Pinpoint the cell where the given text exists, returning its [X, Y] midpoint coordinate. 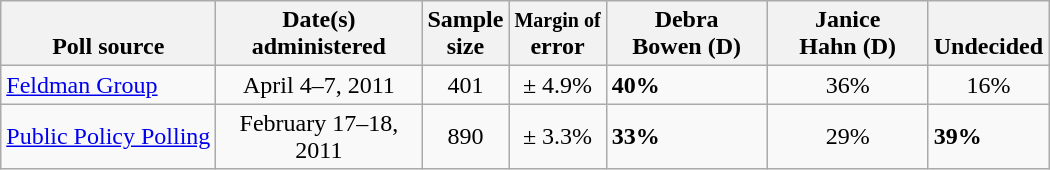
JaniceHahn (D) [848, 34]
Margin oferror [558, 34]
± 4.9% [558, 85]
890 [466, 136]
39% [988, 136]
Date(s)administered [319, 34]
Poll source [108, 34]
± 3.3% [558, 136]
April 4–7, 2011 [319, 85]
36% [848, 85]
29% [848, 136]
16% [988, 85]
33% [686, 136]
40% [686, 85]
Undecided [988, 34]
February 17–18, 2011 [319, 136]
Feldman Group [108, 85]
Samplesize [466, 34]
DebraBowen (D) [686, 34]
Public Policy Polling [108, 136]
401 [466, 85]
